Provide the [X, Y] coordinate of the cell's center where the given text is located.  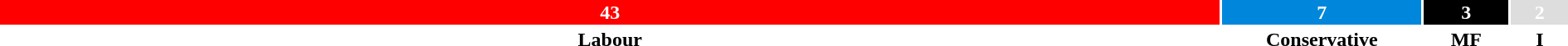
7 [1322, 12]
3 [1467, 12]
2 [1540, 12]
43 [611, 12]
